Detect which cell encompasses the target text, then output its [x, y] center coordinate. 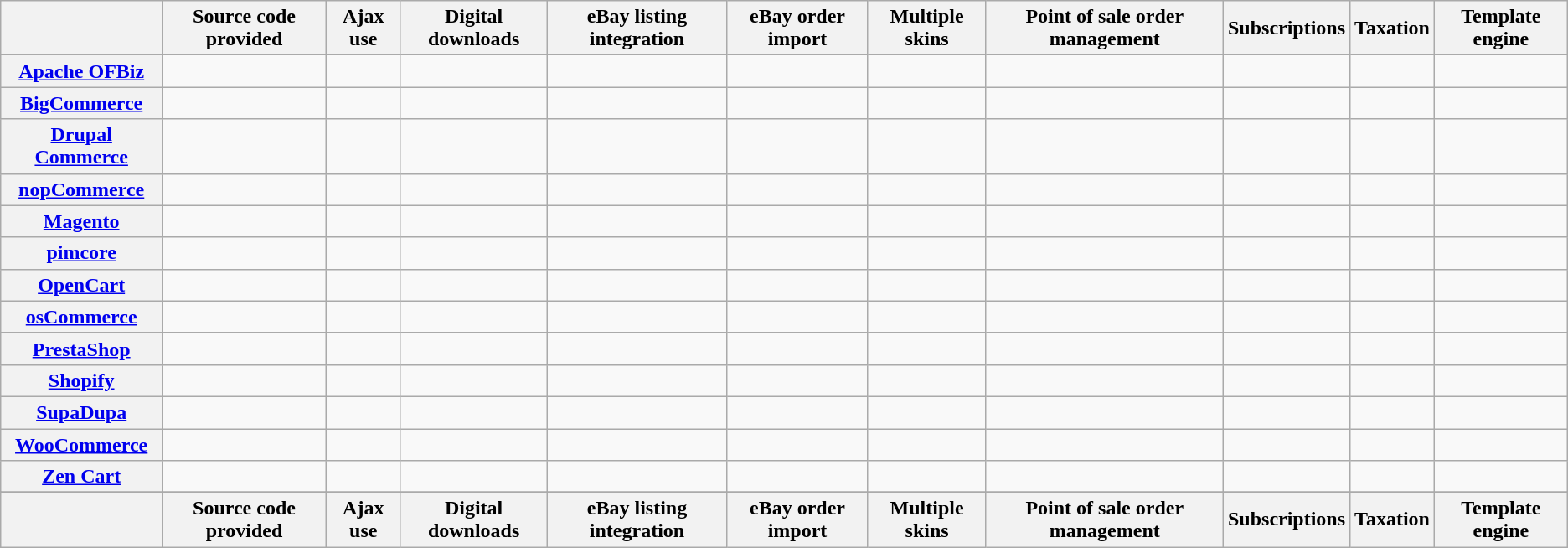
PrestaShop [82, 349]
WooCommerce [82, 445]
Zen Cart [82, 477]
BigCommerce [82, 103]
osCommerce [82, 317]
Magento [82, 221]
SupaDupa [82, 412]
Shopify [82, 380]
pimcore [82, 253]
nopCommerce [82, 189]
Apache OFBiz [82, 71]
Drupal Commerce [82, 146]
OpenCart [82, 285]
